For the text-containing cell, return its midpoint in [X, Y] coordinate format. 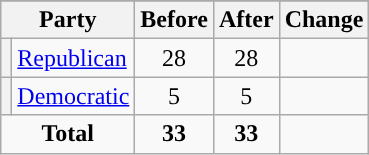
Democratic [74, 96]
After [246, 20]
Party [68, 20]
Before [174, 20]
Total [68, 134]
Change [324, 20]
Republican [74, 58]
